Search for the cell housing the specified text and yield its [X, Y] center coordinate. 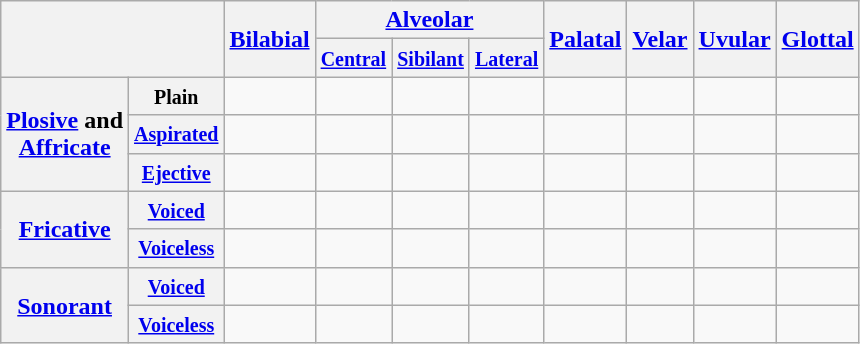
Sibilant [431, 58]
Aspirated [176, 134]
Plain [176, 96]
Sonorant [65, 305]
Ejective [176, 172]
Central [354, 58]
Bilabial [270, 39]
Palatal [586, 39]
Velar [660, 39]
Alveolar [430, 20]
Lateral [506, 58]
Glottal [818, 39]
Uvular [734, 39]
Plosive andAffricate [65, 134]
Fricative [65, 229]
